Return the (X, Y) coordinate for the center point of the cell that contains the specified text.  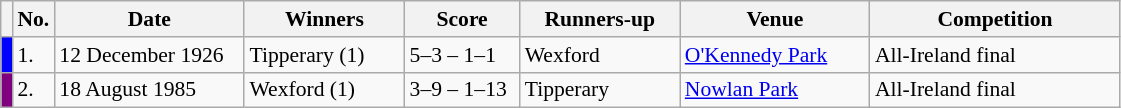
Tipperary (600, 90)
Winners (324, 19)
Tipperary (1) (324, 55)
No. (33, 19)
Venue (775, 19)
Wexford (600, 55)
12 December 1926 (149, 55)
3–9 – 1–13 (462, 90)
O'Kennedy Park (775, 55)
Nowlan Park (775, 90)
Score (462, 19)
18 August 1985 (149, 90)
5–3 – 1–1 (462, 55)
Wexford (1) (324, 90)
Competition (995, 19)
2. (33, 90)
Runners-up (600, 19)
1. (33, 55)
Date (149, 19)
